Return (X, Y) of the center of cell containing provided text 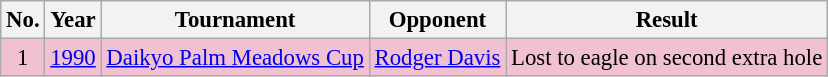
1 (23, 58)
Opponent (438, 20)
No. (23, 20)
1990 (73, 58)
Result (667, 20)
Lost to eagle on second extra hole (667, 58)
Year (73, 20)
Rodger Davis (438, 58)
Daikyo Palm Meadows Cup (235, 58)
Tournament (235, 20)
